Detect which cell encompasses the target text, then output its (x, y) center coordinate. 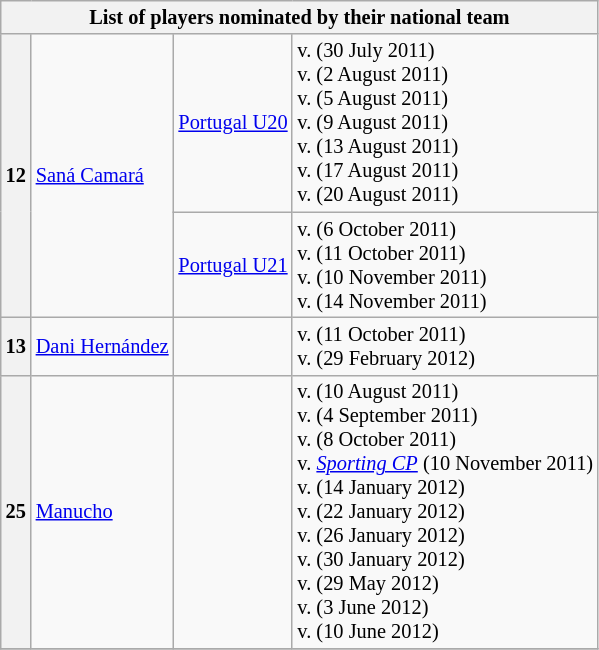
Portugal U21 (234, 265)
25 (16, 512)
Manucho (102, 512)
v. (30 July 2011)v. (2 August 2011)v. (5 August 2011)v. (9 August 2011)v. (13 August 2011)v. (17 August 2011)v. (20 August 2011) (445, 123)
v. (6 October 2011)v. (11 October 2011)v. (10 November 2011)v. (14 November 2011) (445, 265)
13 (16, 346)
Saná Camará (102, 176)
12 (16, 176)
Portugal U20 (234, 123)
v. (11 October 2011)v. (29 February 2012) (445, 346)
Dani Hernández (102, 346)
List of players nominated by their national team (300, 17)
